Output the [X, Y] coordinate of the center of the cell containing the given text.  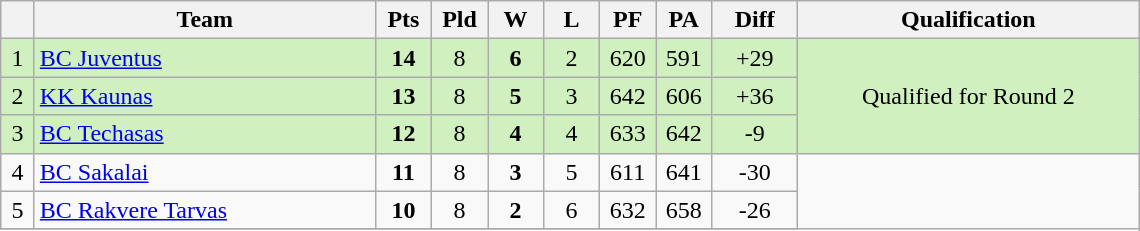
+36 [755, 96]
658 [684, 210]
BC Rakvere Tarvas [204, 210]
Pts [403, 20]
PF [628, 20]
606 [684, 96]
PA [684, 20]
Diff [755, 20]
13 [403, 96]
-26 [755, 210]
611 [628, 172]
10 [403, 210]
W [516, 20]
591 [684, 58]
KK Kaunas [204, 96]
BC Sakalai [204, 172]
620 [628, 58]
11 [403, 172]
Qualification [968, 20]
-9 [755, 134]
-30 [755, 172]
BC Techasas [204, 134]
+29 [755, 58]
12 [403, 134]
L [572, 20]
Pld [459, 20]
14 [403, 58]
632 [628, 210]
633 [628, 134]
BC Juventus [204, 58]
1 [18, 58]
Team [204, 20]
641 [684, 172]
Qualified for Round 2 [968, 96]
